Detect which cell encompasses the target text, then output its [X, Y] center coordinate. 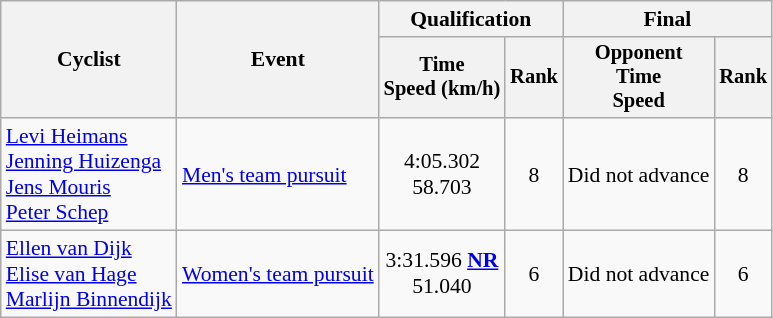
Final [668, 19]
Event [278, 60]
Levi HeimansJenning HuizengaJens MourisPeter Schep [89, 174]
Men's team pursuit [278, 174]
TimeSpeed (km/h) [442, 78]
Women's team pursuit [278, 274]
3:31.596 NR51.040 [442, 274]
Cyclist [89, 60]
4:05.30258.703 [442, 174]
OpponentTimeSpeed [639, 78]
Qualification [471, 19]
Ellen van DijkElise van HageMarlijn Binnendijk [89, 274]
